From the cell containing the given text, extract its center point as (X, Y) coordinate. 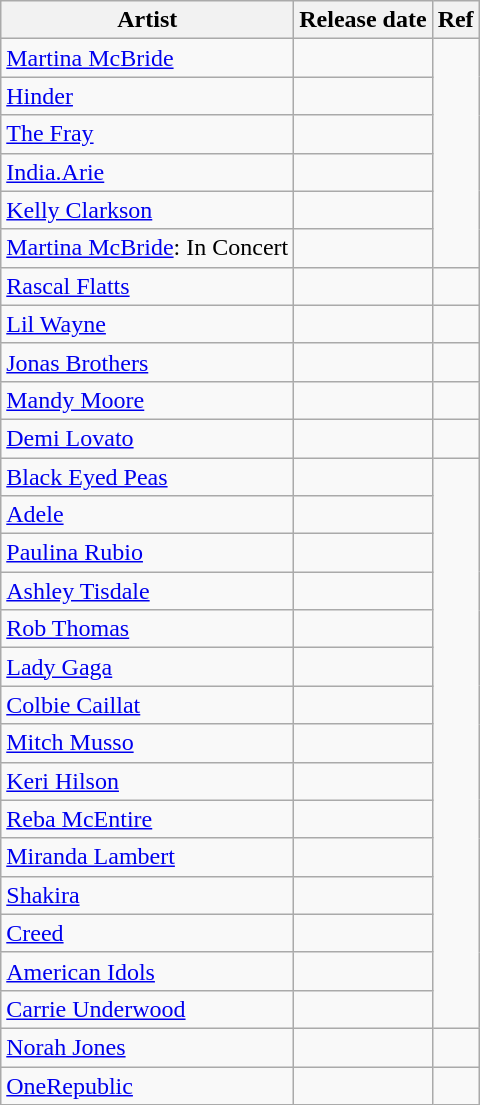
Rob Thomas (148, 629)
The Fray (148, 134)
Lil Wayne (148, 324)
Kelly Clarkson (148, 210)
Black Eyed Peas (148, 477)
Hinder (148, 96)
Ref (456, 20)
Mitch Musso (148, 743)
India.Arie (148, 172)
Norah Jones (148, 1047)
Demi Lovato (148, 438)
Shakira (148, 895)
Mandy Moore (148, 400)
Paulina Rubio (148, 553)
Colbie Caillat (148, 705)
Artist (148, 20)
Release date (363, 20)
OneRepublic (148, 1085)
Martina McBride: In Concert (148, 248)
Ashley Tisdale (148, 591)
Creed (148, 933)
Adele (148, 515)
Martina McBride (148, 58)
Keri Hilson (148, 781)
Miranda Lambert (148, 857)
Jonas Brothers (148, 362)
American Idols (148, 971)
Carrie Underwood (148, 1009)
Lady Gaga (148, 667)
Rascal Flatts (148, 286)
Reba McEntire (148, 819)
